Locate the cell with the specified text and output its [x, y] center coordinate. 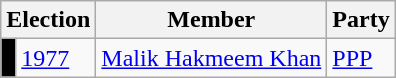
Election [48, 20]
Party [361, 20]
PPP [361, 58]
Malik Hakmeem Khan [212, 58]
1977 [56, 58]
Member [212, 20]
